Determine the [x, y] coordinate at the center of the cell enclosing the given text.  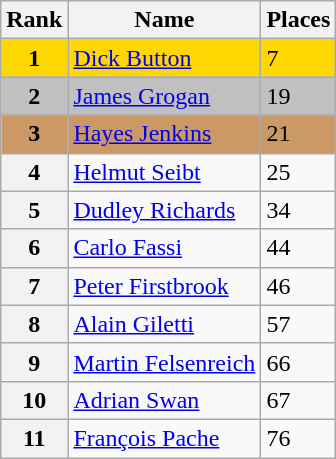
François Pache [164, 438]
Places [298, 20]
Martin Felsenreich [164, 362]
4 [34, 172]
19 [298, 96]
Alain Giletti [164, 324]
21 [298, 134]
Adrian Swan [164, 400]
1 [34, 58]
8 [34, 324]
10 [34, 400]
Dick Button [164, 58]
11 [34, 438]
Rank [34, 20]
2 [34, 96]
9 [34, 362]
25 [298, 172]
57 [298, 324]
Dudley Richards [164, 210]
Carlo Fassi [164, 248]
34 [298, 210]
6 [34, 248]
Peter Firstbrook [164, 286]
76 [298, 438]
67 [298, 400]
Name [164, 20]
5 [34, 210]
46 [298, 286]
James Grogan [164, 96]
3 [34, 134]
44 [298, 248]
Hayes Jenkins [164, 134]
Helmut Seibt [164, 172]
66 [298, 362]
